For the text-containing cell, return its midpoint in [X, Y] coordinate format. 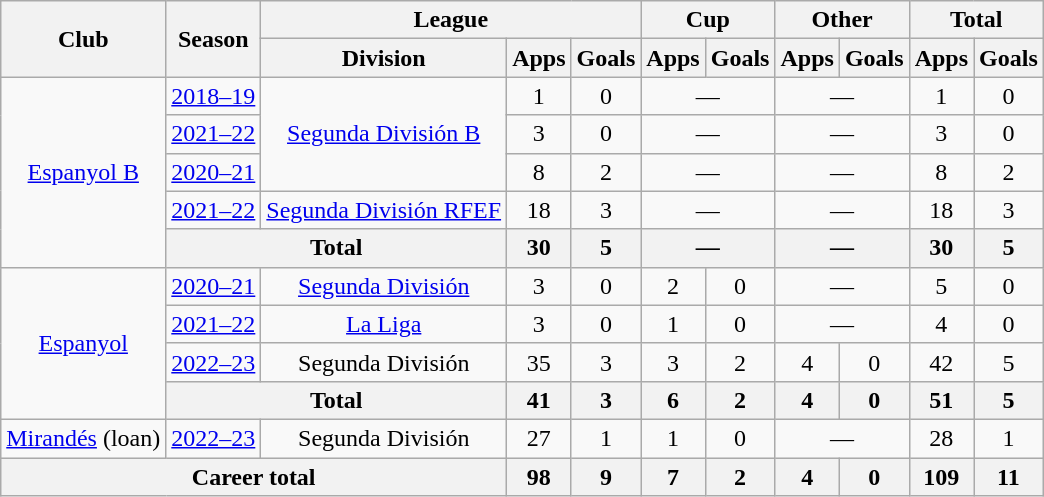
Segunda División RFEF [384, 210]
41 [539, 400]
Mirandés (loan) [84, 438]
98 [539, 477]
51 [941, 400]
6 [673, 400]
27 [539, 438]
Career total [254, 477]
11 [1009, 477]
Segunda División B [384, 134]
La Liga [384, 324]
Season [214, 39]
League [451, 20]
35 [539, 362]
42 [941, 362]
Cup [708, 20]
Other [842, 20]
Espanyol [84, 343]
Espanyol B [84, 172]
Division [384, 58]
2018–19 [214, 96]
7 [673, 477]
109 [941, 477]
Club [84, 39]
28 [941, 438]
9 [606, 477]
